Find where the given text appears and provide that cell's center as (x, y) coordinate. 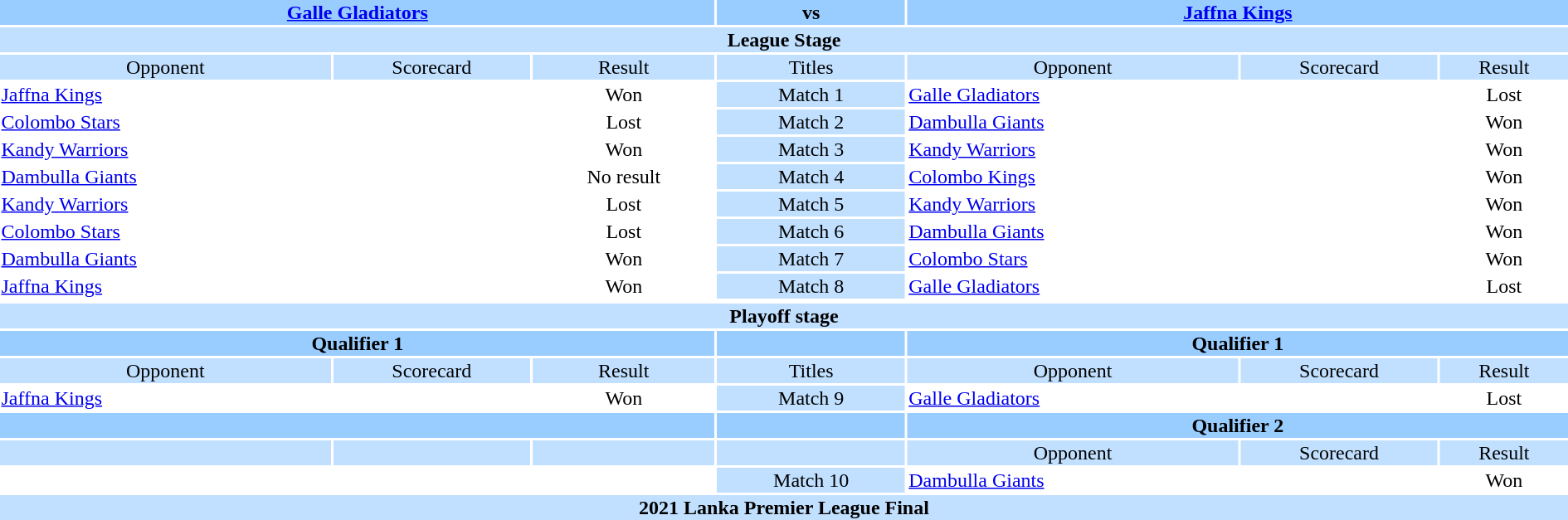
Qualifier 2 (1238, 425)
Match 8 (811, 286)
Match 7 (811, 259)
League Stage (784, 40)
Match 3 (811, 149)
Match 1 (811, 95)
Match 6 (811, 231)
Match 4 (811, 177)
Playoff stage (784, 316)
No result (624, 177)
Match 2 (811, 122)
Match 10 (811, 480)
2021 Lanka Premier League Final (784, 508)
Match 5 (811, 204)
Match 9 (811, 398)
Colombo Kings (1074, 177)
vs (811, 12)
